Provide the (x, y) coordinate of the cell's center where the given text is located.  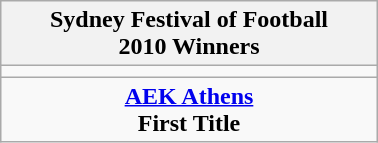
Sydney Festival of Football2010 Winners (189, 34)
AEK AthensFirst Title (189, 110)
